Provide the [x, y] coordinate of the cell's center where the given text is located.  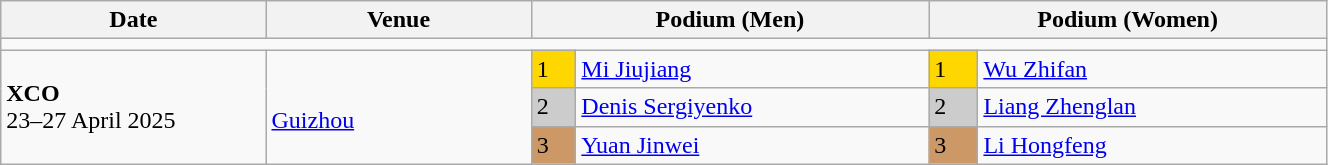
Podium (Women) [1128, 20]
Liang Zhenglan [1152, 107]
Venue [398, 20]
XCO 23–27 April 2025 [134, 107]
Guizhou [398, 107]
Wu Zhifan [1152, 69]
Denis Sergiyenko [752, 107]
Yuan Jinwei [752, 145]
Mi Jiujiang [752, 69]
Date [134, 20]
Li Hongfeng [1152, 145]
Podium (Men) [730, 20]
